Output the [x, y] coordinate of the center of the cell containing the given text.  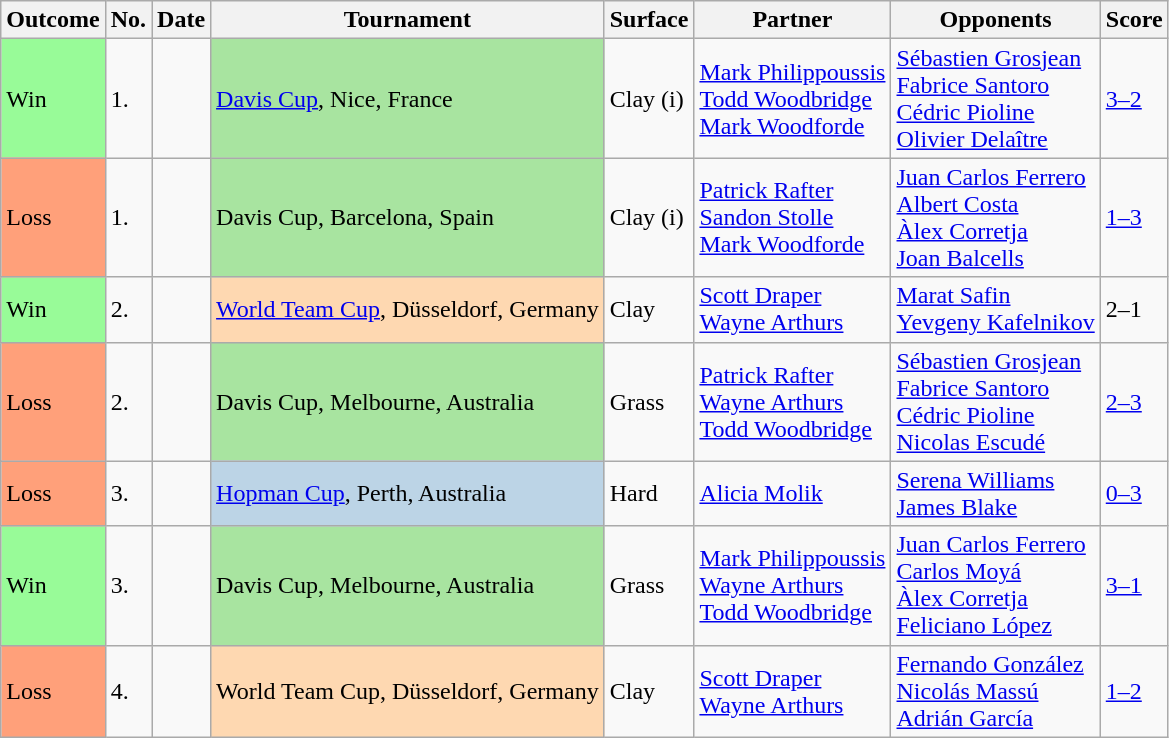
1–2 [1134, 691]
Davis Cup, Barcelona, Spain [408, 218]
Davis Cup, Nice, France [408, 98]
Date [182, 20]
2–1 [1134, 310]
Marat Safin Yevgeny Kafelnikov [996, 310]
Alicia Molik [792, 494]
Hopman Cup, Perth, Australia [408, 494]
Mark Philippoussis Todd Woodbridge Mark Woodforde [792, 98]
Juan Carlos Ferrero Carlos Moyá Àlex Corretja Feliciano López [996, 586]
Fernando González Nicolás Massú Adrián García [996, 691]
3–2 [1134, 98]
Outcome [53, 20]
Tournament [408, 20]
Hard [649, 494]
Patrick Rafter Wayne Arthurs Todd Woodbridge [792, 402]
4. [128, 691]
No. [128, 20]
1–3 [1134, 218]
Mark Philippoussis Wayne Arthurs Todd Woodbridge [792, 586]
Surface [649, 20]
Serena Williams James Blake [996, 494]
Score [1134, 20]
Sébastien Grosjean Fabrice Santoro Cédric Pioline Olivier Delaître [996, 98]
3–1 [1134, 586]
0–3 [1134, 494]
Sébastien Grosjean Fabrice Santoro Cédric Pioline Nicolas Escudé [996, 402]
2–3 [1134, 402]
Opponents [996, 20]
Juan Carlos Ferrero Albert Costa Àlex Corretja Joan Balcells [996, 218]
Partner [792, 20]
Patrick Rafter Sandon Stolle Mark Woodforde [792, 218]
